Pinpoint the cell where the given text exists, returning its [x, y] midpoint coordinate. 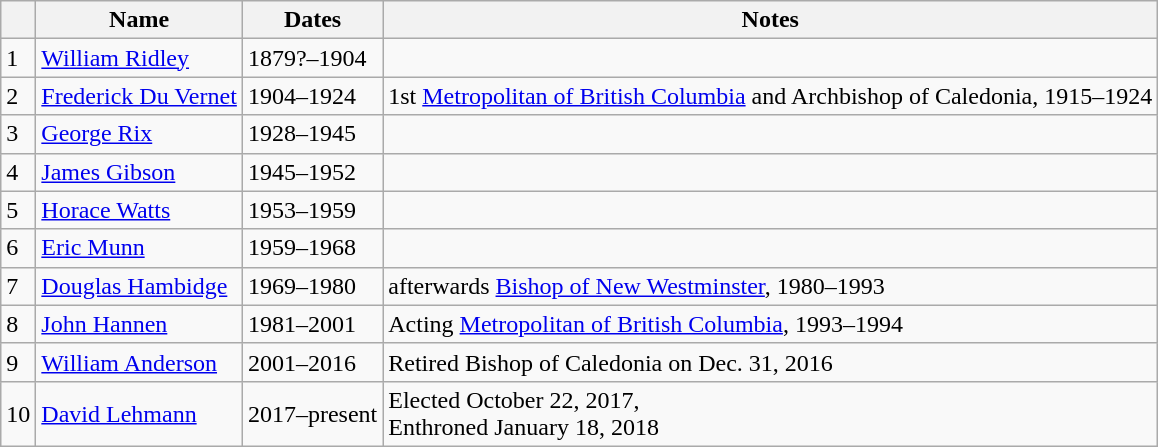
1953–1959 [312, 210]
1879?–1904 [312, 58]
1969–1980 [312, 286]
Dates [312, 20]
Name [140, 20]
8 [18, 324]
1904–1924 [312, 96]
Acting Metropolitan of British Columbia, 1993–1994 [770, 324]
Retired Bishop of Caledonia on Dec. 31, 2016 [770, 362]
Notes [770, 20]
John Hannen [140, 324]
afterwards Bishop of New Westminster, 1980–1993 [770, 286]
Elected October 22, 2017,Enthroned January 18, 2018 [770, 414]
6 [18, 248]
1st Metropolitan of British Columbia and Archbishop of Caledonia, 1915–1924 [770, 96]
2 [18, 96]
4 [18, 172]
George Rix [140, 134]
7 [18, 286]
William Ridley [140, 58]
1 [18, 58]
James Gibson [140, 172]
David Lehmann [140, 414]
1928–1945 [312, 134]
William Anderson [140, 362]
3 [18, 134]
Eric Munn [140, 248]
10 [18, 414]
5 [18, 210]
Frederick Du Vernet [140, 96]
1981–2001 [312, 324]
1945–1952 [312, 172]
1959–1968 [312, 248]
2017–present [312, 414]
Horace Watts [140, 210]
9 [18, 362]
Douglas Hambidge [140, 286]
2001–2016 [312, 362]
